Return the (x, y) coordinate for the center point of the cell that contains the specified text.  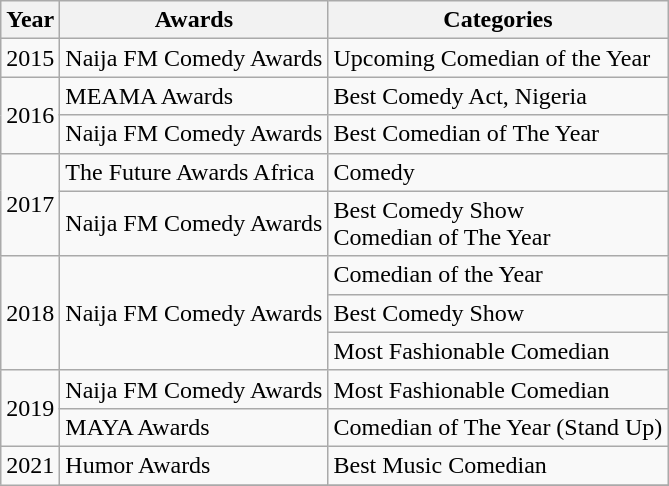
Best Comedian of The Year (498, 134)
Comedy (498, 172)
Upcoming Comedian of the Year (498, 58)
Year (30, 20)
2018 (30, 313)
MEAMA Awards (194, 96)
Best Comedy ShowComedian of The Year (498, 224)
2015 (30, 58)
2021 (30, 465)
Categories (498, 20)
Best Comedy Show (498, 313)
2019 (30, 408)
MAYA Awards (194, 427)
Best Comedy Act, Nigeria (498, 96)
The Future Awards Africa (194, 172)
2016 (30, 115)
Best Music Comedian (498, 465)
Awards (194, 20)
Comedian of The Year (Stand Up) (498, 427)
2017 (30, 204)
Comedian of the Year (498, 275)
Humor Awards (194, 465)
